Extract the (x, y) coordinate from the center of the cell holding the provided text.  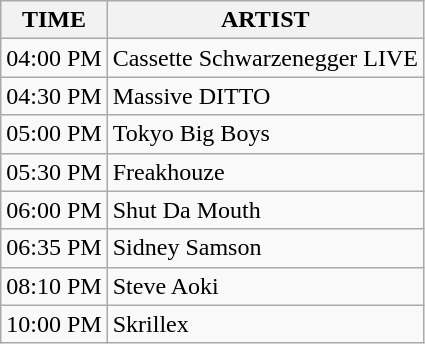
Steve Aoki (265, 286)
Tokyo Big Boys (265, 134)
Massive DITTO (265, 96)
06:00 PM (54, 210)
TIME (54, 20)
05:30 PM (54, 172)
10:00 PM (54, 324)
Sidney Samson (265, 248)
Skrillex (265, 324)
Cassette Schwarzenegger LIVE (265, 58)
05:00 PM (54, 134)
ARTIST (265, 20)
04:30 PM (54, 96)
08:10 PM (54, 286)
06:35 PM (54, 248)
Freakhouze (265, 172)
04:00 PM (54, 58)
Shut Da Mouth (265, 210)
